Find where the given text appears and provide that cell's center as [x, y] coordinate. 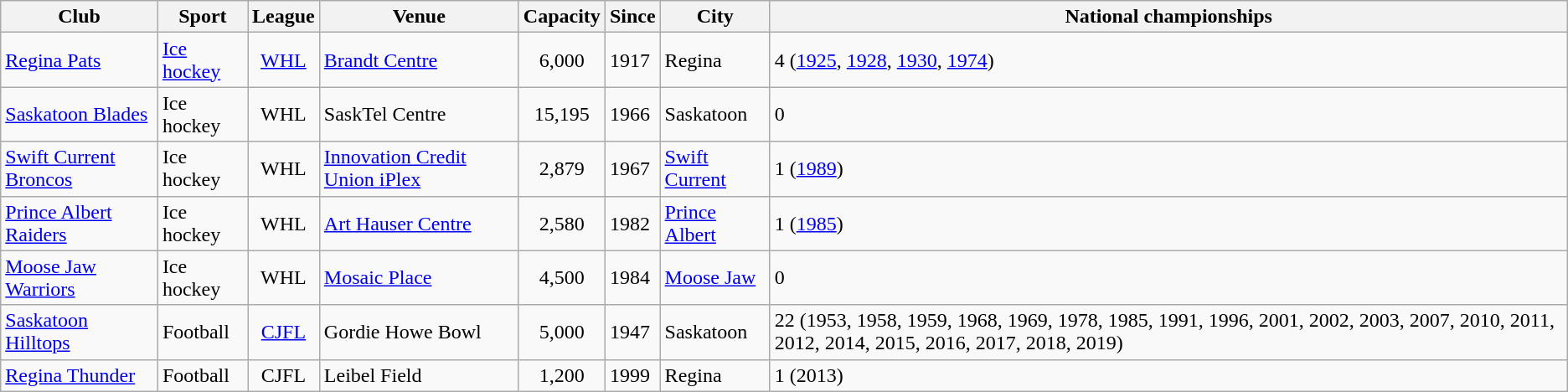
Sport [203, 17]
National championships [1168, 17]
1966 [632, 114]
Venue [419, 17]
6,000 [561, 60]
League [284, 17]
Regina Thunder [80, 375]
Leibel Field [419, 375]
SaskTel Centre [419, 114]
Innovation Credit Union iPlex [419, 169]
Swift Current [715, 169]
Saskatoon Hilltops [80, 332]
1984 [632, 278]
Capacity [561, 17]
Regina Pats [80, 60]
22 (1953, 1958, 1959, 1968, 1969, 1978, 1985, 1991, 1996, 2001, 2002, 2003, 2007, 2010, 2011, 2012, 2014, 2015, 2016, 2017, 2018, 2019) [1168, 332]
4,500 [561, 278]
1967 [632, 169]
1982 [632, 223]
1999 [632, 375]
Brandt Centre [419, 60]
1917 [632, 60]
1 (1985) [1168, 223]
1947 [632, 332]
2,580 [561, 223]
Gordie Howe Bowl [419, 332]
Saskatoon Blades [80, 114]
1,200 [561, 375]
Since [632, 17]
Mosaic Place [419, 278]
City [715, 17]
Swift Current Broncos [80, 169]
Club [80, 17]
Prince Albert [715, 223]
Prince Albert Raiders [80, 223]
Art Hauser Centre [419, 223]
Moose Jaw Warriors [80, 278]
5,000 [561, 332]
2,879 [561, 169]
1 (2013) [1168, 375]
4 (1925, 1928, 1930, 1974) [1168, 60]
15,195 [561, 114]
1 (1989) [1168, 169]
Moose Jaw [715, 278]
